Identify which cell holds the provided text, then report its (X, Y) central coordinate. 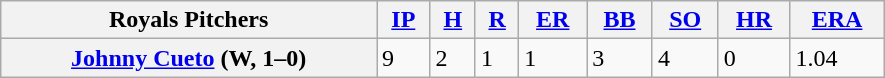
R (496, 20)
BB (620, 20)
2 (452, 58)
ERA (837, 20)
0 (754, 58)
9 (404, 58)
3 (620, 58)
Johnny Cueto (W, 1–0) (189, 58)
IP (404, 20)
SO (685, 20)
HR (754, 20)
ER (553, 20)
4 (685, 58)
H (452, 20)
1.04 (837, 58)
Royals Pitchers (189, 20)
